Pinpoint the cell where the given text exists, returning its (x, y) midpoint coordinate. 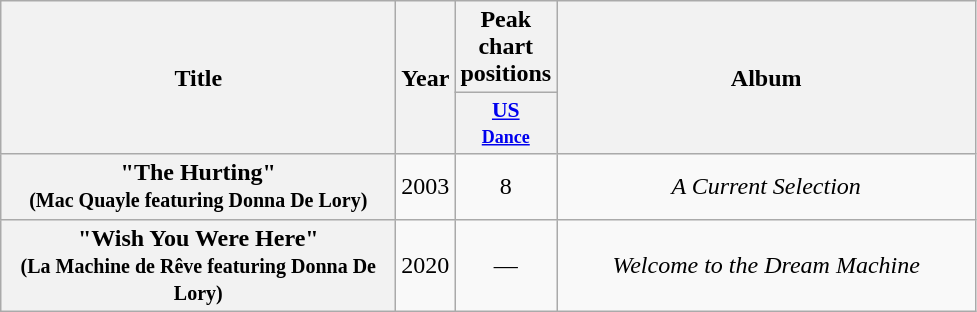
"Wish You Were Here"(La Machine de Rêve featuring Donna De Lory) (198, 265)
2003 (426, 186)
Peak chart positions (506, 47)
"The Hurting"(Mac Quayle featuring Donna De Lory) (198, 186)
Welcome to the Dream Machine (766, 265)
A Current Selection (766, 186)
Album (766, 78)
USDance (506, 124)
Year (426, 78)
8 (506, 186)
— (506, 265)
Title (198, 78)
2020 (426, 265)
